Scan for the cell matching the given text and deliver its [x, y] coordinate at center. 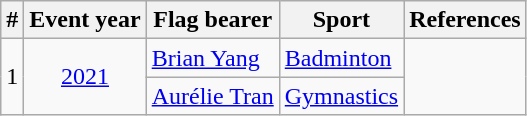
Aurélie Tran [212, 96]
# [12, 20]
Flag bearer [212, 20]
Event year [85, 20]
2021 [85, 77]
1 [12, 77]
Badminton [341, 58]
References [466, 20]
Gymnastics [341, 96]
Sport [341, 20]
Brian Yang [212, 58]
